Output the [X, Y] coordinate of the center of the cell containing the given text.  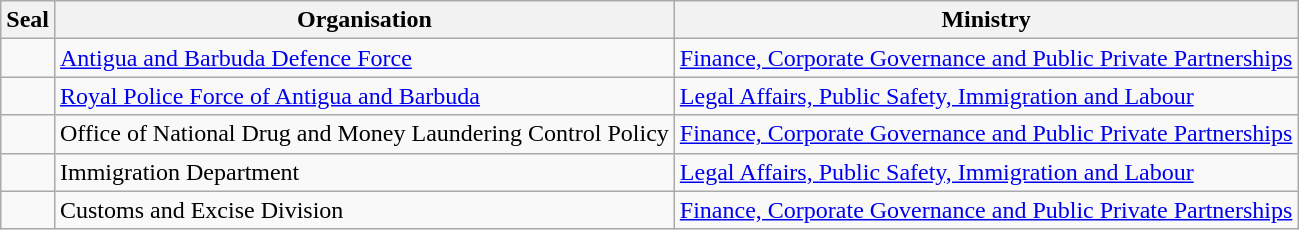
Antigua and Barbuda Defence Force [364, 58]
Organisation [364, 20]
Seal [28, 20]
Customs and Excise Division [364, 210]
Royal Police Force of Antigua and Barbuda [364, 96]
Immigration Department [364, 172]
Ministry [986, 20]
Office of National Drug and Money Laundering Control Policy [364, 134]
